Return (X, Y) of the center of cell containing provided text 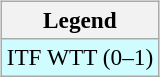
Legend (80, 20)
ITF WTT (0–1) (80, 57)
